Provide the (X, Y) coordinate of the cell's center where the given text is located.  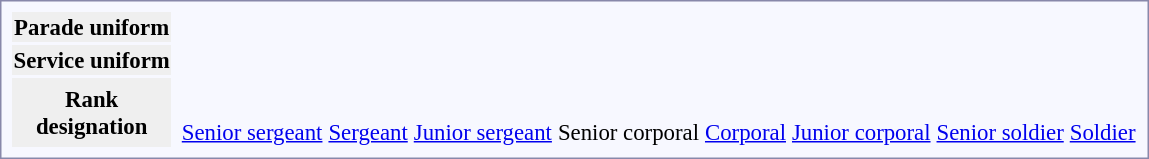
Junior sergeant (482, 132)
Soldier (1102, 132)
Rankdesignation (92, 112)
Corporal (745, 132)
Service uniform (92, 60)
Senior sergeant (252, 132)
Senior corporal (628, 132)
Sergeant (368, 132)
Senior soldier (1000, 132)
Junior corporal (861, 132)
Parade uniform (92, 27)
